Search for the cell housing the specified text and yield its [x, y] center coordinate. 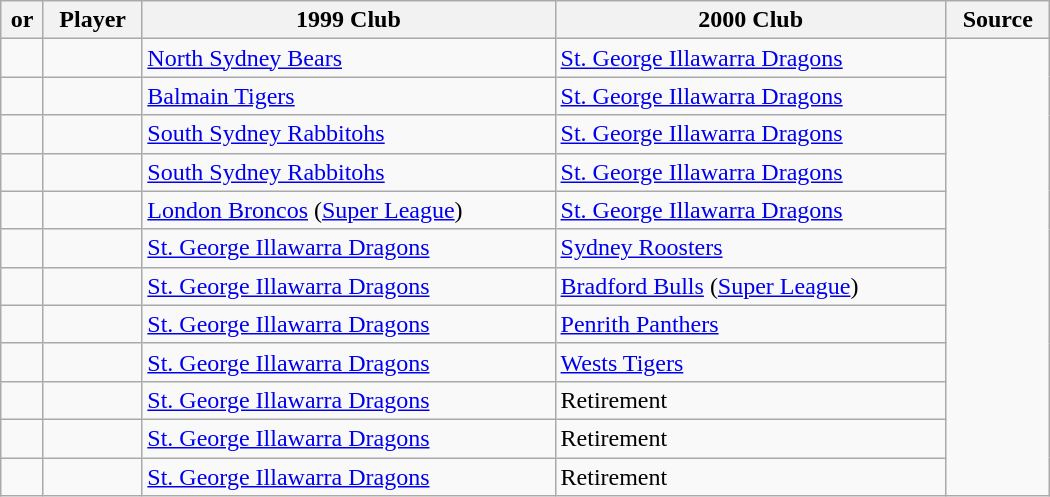
1999 Club [348, 20]
or [22, 20]
London Broncos (Super League) [348, 210]
Sydney Roosters [750, 248]
Balmain Tigers [348, 96]
Source [998, 20]
Wests Tigers [750, 362]
North Sydney Bears [348, 58]
Penrith Panthers [750, 324]
2000 Club [750, 20]
Bradford Bulls (Super League) [750, 286]
Player [92, 20]
